Find where the given text appears and provide that cell's center as (x, y) coordinate. 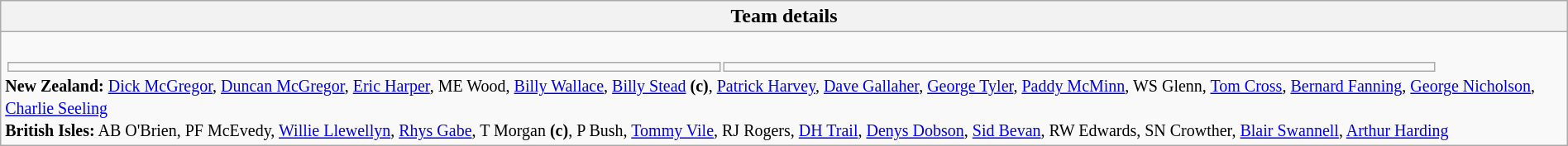
Team details (784, 16)
